Scan for the cell matching the given text and deliver its [X, Y] coordinate at center. 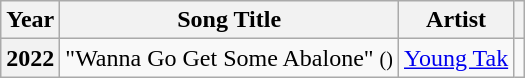
"Wanna Go Get Some Abalone" () [230, 58]
Young Tak [456, 58]
Artist [456, 20]
Song Title [230, 20]
Year [30, 20]
2022 [30, 58]
